Identify which cell holds the provided text, then report its (x, y) central coordinate. 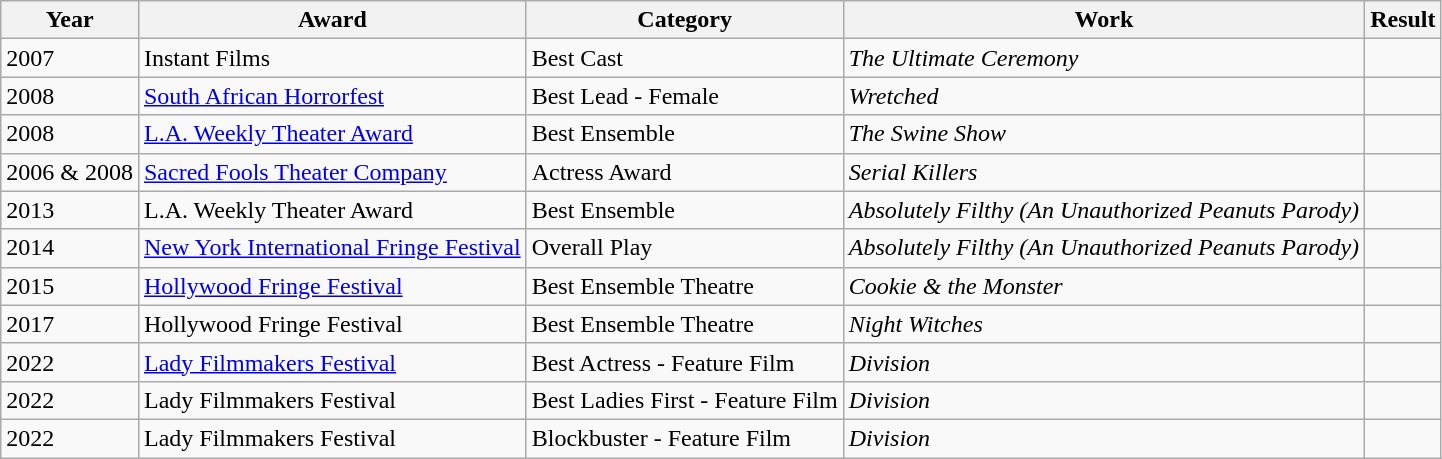
Year (70, 20)
Cookie & the Monster (1104, 286)
Result (1403, 20)
Work (1104, 20)
Wretched (1104, 96)
2007 (70, 58)
Instant Films (332, 58)
Serial Killers (1104, 172)
Best Cast (684, 58)
Best Actress - Feature Film (684, 362)
2013 (70, 210)
Best Lead - Female (684, 96)
2006 & 2008 (70, 172)
Actress Award (684, 172)
Award (332, 20)
South African Horrorfest (332, 96)
2014 (70, 248)
Category (684, 20)
Overall Play (684, 248)
Blockbuster - Feature Film (684, 438)
The Swine Show (1104, 134)
The Ultimate Ceremony (1104, 58)
Best Ladies First - Feature Film (684, 400)
2015 (70, 286)
Night Witches (1104, 324)
2017 (70, 324)
New York International Fringe Festival (332, 248)
Sacred Fools Theater Company (332, 172)
